Determine the (X, Y) coordinate at the center of the cell enclosing the given text.  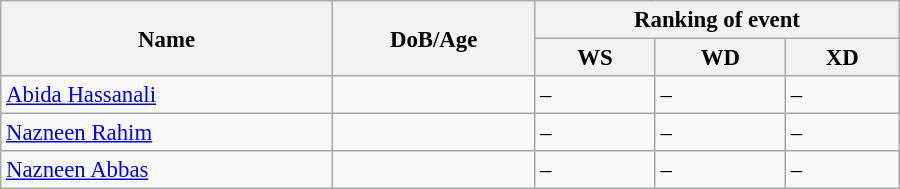
Abida Hassanali (167, 95)
Name (167, 38)
DoB/Age (433, 38)
WD (720, 58)
Nazneen Rahim (167, 133)
Ranking of event (717, 20)
XD (842, 58)
WS (595, 58)
Nazneen Abbas (167, 170)
